Provide the [x, y] coordinate of the cell's center where the given text is located.  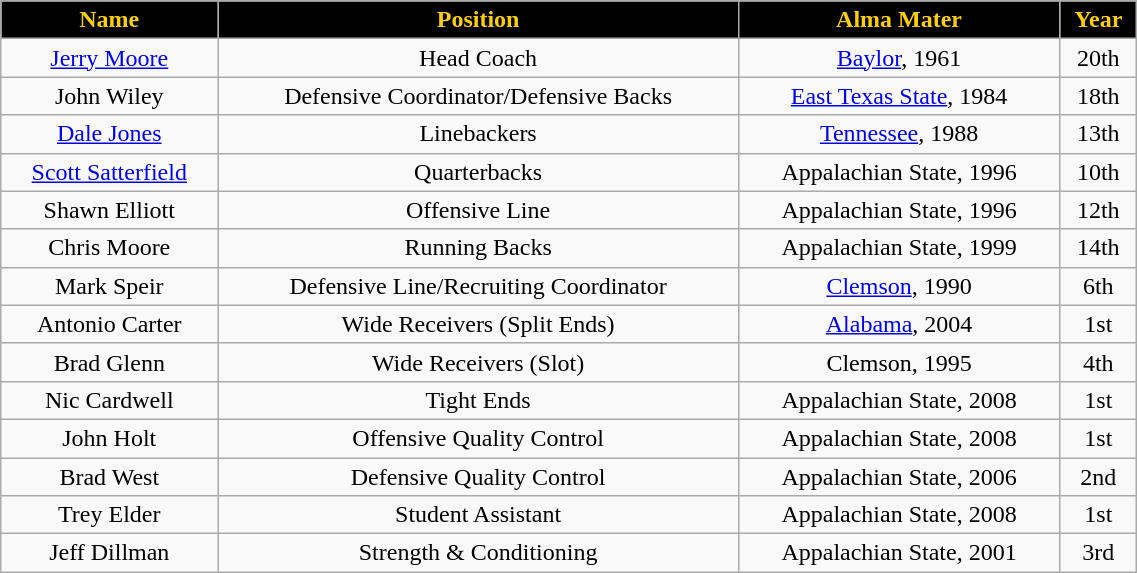
East Texas State, 1984 [898, 96]
Jeff Dillman [110, 553]
John Holt [110, 438]
14th [1098, 248]
Nic Cardwell [110, 400]
Appalachian State, 2001 [898, 553]
Linebackers [478, 134]
Shawn Elliott [110, 210]
John Wiley [110, 96]
20th [1098, 58]
Dale Jones [110, 134]
Offensive Line [478, 210]
Defensive Line/Recruiting Coordinator [478, 286]
Appalachian State, 2006 [898, 477]
Appalachian State, 1999 [898, 248]
Baylor, 1961 [898, 58]
Chris Moore [110, 248]
Jerry Moore [110, 58]
Wide Receivers (Split Ends) [478, 324]
12th [1098, 210]
Antonio Carter [110, 324]
Alabama, 2004 [898, 324]
Scott Satterfield [110, 172]
Running Backs [478, 248]
Defensive Coordinator/Defensive Backs [478, 96]
Head Coach [478, 58]
2nd [1098, 477]
Position [478, 20]
Trey Elder [110, 515]
Offensive Quality Control [478, 438]
Student Assistant [478, 515]
Tight Ends [478, 400]
13th [1098, 134]
Brad Glenn [110, 362]
18th [1098, 96]
Brad West [110, 477]
Defensive Quality Control [478, 477]
Clemson, 1995 [898, 362]
4th [1098, 362]
10th [1098, 172]
Strength & Conditioning [478, 553]
Year [1098, 20]
Quarterbacks [478, 172]
Alma Mater [898, 20]
Name [110, 20]
3rd [1098, 553]
Wide Receivers (Slot) [478, 362]
Tennessee, 1988 [898, 134]
Mark Speir [110, 286]
Clemson, 1990 [898, 286]
6th [1098, 286]
